Provide the (X, Y) coordinate of the cell's center where the given text is located.  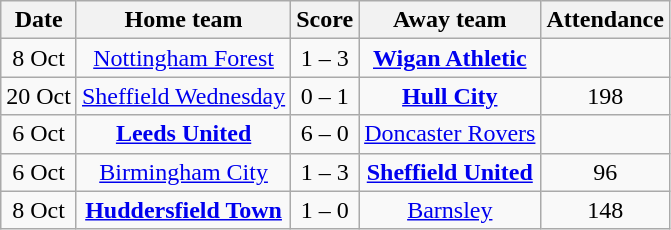
20 Oct (39, 96)
Nottingham Forest (183, 58)
Sheffield United (450, 172)
Birmingham City (183, 172)
96 (605, 172)
Sheffield Wednesday (183, 96)
Doncaster Rovers (450, 134)
Hull City (450, 96)
Date (39, 20)
Wigan Athletic (450, 58)
Away team (450, 20)
198 (605, 96)
1 – 0 (325, 210)
Home team (183, 20)
Score (325, 20)
Huddersfield Town (183, 210)
6 – 0 (325, 134)
148 (605, 210)
Attendance (605, 20)
0 – 1 (325, 96)
Barnsley (450, 210)
Leeds United (183, 134)
